Capture the cell that displays the provided text and extract its (x, y) central coordinate. 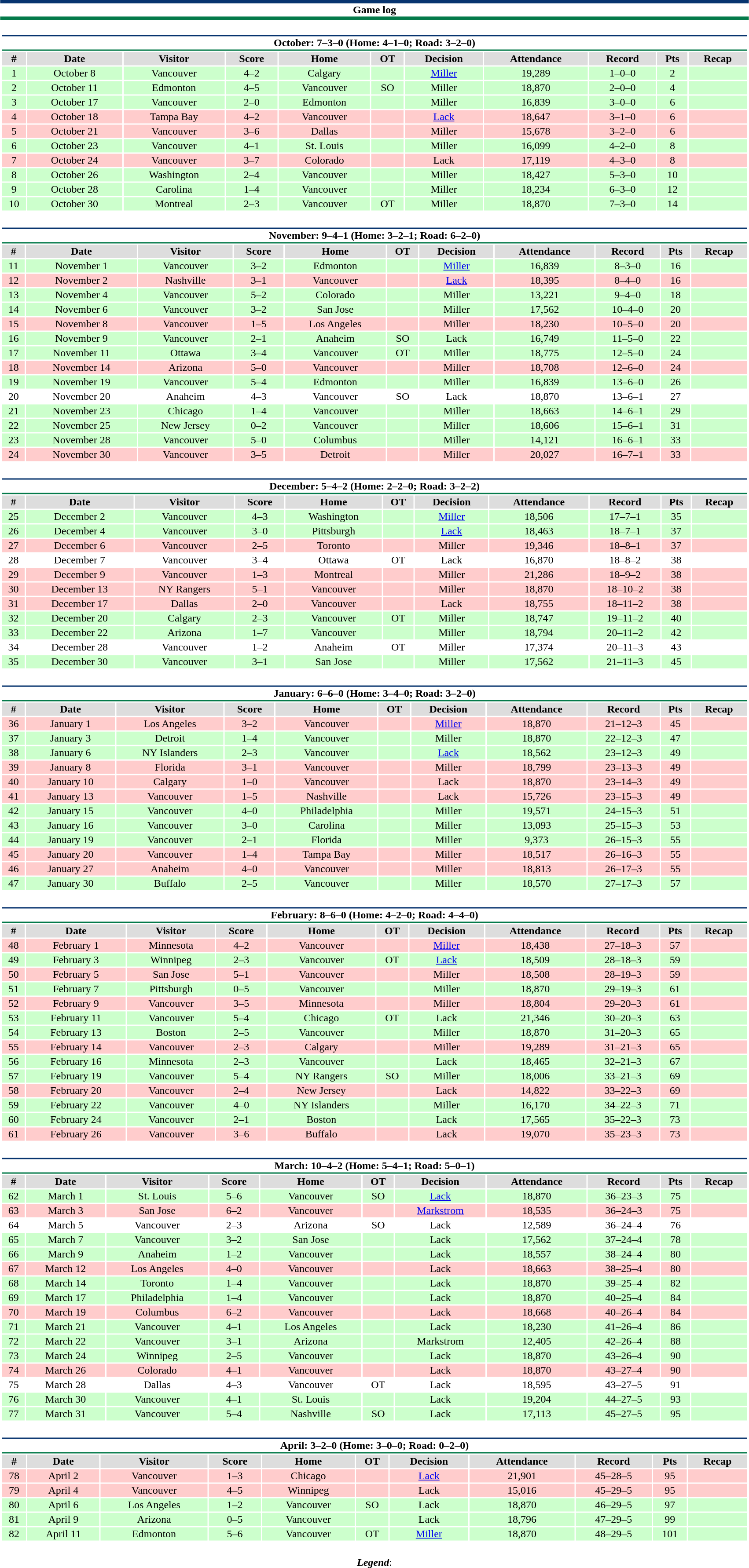
54 (13, 1032)
46 (13, 869)
18,506 (539, 517)
12,589 (537, 1225)
March 12 (66, 1269)
November 8 (81, 324)
18,794 (539, 633)
March 5 (66, 1225)
20–11–3 (625, 647)
January 19 (70, 840)
February 16 (76, 1061)
February 26 (76, 1134)
January 15 (70, 811)
February: 8–6–0 (Home: 4–2–0; Road: 4–4–0) (374, 915)
January 16 (70, 826)
14,822 (535, 1090)
November 25 (81, 425)
February 22 (76, 1105)
15,016 (522, 1491)
3–1–0 (622, 117)
13,093 (536, 826)
February 9 (76, 1003)
16,099 (536, 146)
48–29–5 (613, 1534)
42–26–4 (624, 1341)
58 (13, 1090)
Game log (374, 10)
December 30 (79, 662)
18,708 (545, 367)
10–4–0 (628, 309)
18,395 (545, 280)
79 (14, 1491)
December 4 (79, 531)
April 4 (63, 1491)
29–19–3 (623, 989)
52 (13, 1003)
December 28 (79, 647)
77 (13, 1414)
18,465 (535, 1061)
32 (13, 618)
3–2–0 (622, 132)
4–2–0 (622, 146)
5–3–0 (622, 175)
16,749 (545, 338)
18,234 (536, 190)
36–24–3 (624, 1211)
January 10 (70, 782)
86 (676, 1327)
23–13–3 (624, 768)
31–20–3 (623, 1032)
36 (13, 724)
November 30 (81, 454)
October 21 (74, 132)
March 24 (66, 1356)
0–2 (259, 425)
56 (13, 1061)
70 (13, 1312)
43–26–4 (624, 1356)
March 22 (66, 1341)
97 (670, 1505)
6–3–0 (622, 190)
December 7 (79, 560)
18,595 (537, 1385)
23–15–3 (624, 797)
40–26–4 (624, 1312)
23–14–3 (624, 782)
19,571 (536, 811)
March 17 (66, 1298)
44–27–5 (624, 1399)
October 30 (74, 204)
November 11 (81, 353)
48 (13, 945)
18–7–1 (625, 531)
October 18 (74, 117)
18,557 (537, 1254)
43–27–5 (624, 1385)
12–6–0 (628, 367)
4–3–0 (622, 161)
November 6 (81, 309)
October 8 (74, 73)
18,799 (536, 768)
18,570 (536, 884)
18,509 (535, 960)
33–22–3 (623, 1090)
9,373 (536, 840)
18–8–1 (625, 546)
17 (13, 353)
60 (13, 1119)
16–6–1 (628, 440)
18,747 (539, 618)
November 23 (81, 411)
19,070 (535, 1134)
33–21–3 (623, 1076)
88 (676, 1341)
January 3 (70, 738)
41–26–4 (624, 1327)
17,565 (535, 1119)
21–12–3 (624, 724)
11 (13, 266)
23 (13, 440)
November 2 (81, 280)
October: 7–3–0 (Home: 4–1–0; Road: 3–2–0) (374, 43)
October 17 (74, 102)
February 1 (76, 945)
72 (13, 1341)
March 19 (66, 1312)
18,755 (539, 604)
36–24–4 (624, 1225)
January 6 (70, 753)
March 21 (66, 1327)
21,901 (522, 1476)
January 8 (70, 768)
April 6 (63, 1505)
99 (670, 1520)
45–28–5 (613, 1476)
18–10–2 (625, 589)
February 24 (76, 1119)
25–15–3 (624, 826)
45–27–5 (624, 1414)
April 2 (63, 1476)
January 13 (70, 797)
November: 9–4–1 (Home: 3–2–1; Road: 6–2–0) (374, 236)
26–16–3 (624, 855)
December 9 (79, 575)
November 4 (81, 295)
1 (14, 73)
41 (13, 797)
32–21–3 (623, 1061)
November 1 (81, 266)
December 20 (79, 618)
14,121 (545, 440)
18–11–2 (625, 604)
March 14 (66, 1283)
November 9 (81, 338)
21,286 (539, 575)
19–11–2 (625, 618)
91 (676, 1385)
25 (13, 517)
18,813 (536, 869)
28 (13, 560)
66 (13, 1254)
21 (13, 411)
8–3–0 (628, 266)
February 20 (76, 1090)
68 (13, 1283)
8–4–0 (628, 280)
December 2 (79, 517)
40–25–4 (624, 1298)
36–23–3 (624, 1196)
March 3 (66, 1211)
March 9 (66, 1254)
17–7–1 (625, 517)
November 14 (81, 367)
11–5–0 (628, 338)
39–25–4 (624, 1283)
34 (13, 647)
38–25–4 (624, 1269)
23–12–3 (624, 753)
45–29–5 (613, 1491)
21,346 (535, 1018)
16,170 (535, 1105)
18,647 (536, 117)
21–11–3 (625, 662)
February 14 (76, 1047)
20–11–2 (625, 633)
18,427 (536, 175)
34–22–3 (623, 1105)
12,405 (537, 1341)
November 19 (81, 382)
November 28 (81, 440)
16–7–1 (628, 454)
18,562 (536, 753)
5 (14, 132)
29–20–3 (623, 1003)
March 26 (66, 1370)
November 20 (81, 396)
18,517 (536, 855)
27–18–3 (623, 945)
March: 10–4–2 (Home: 5–4–1; Road: 5–0–1) (374, 1166)
13 (13, 295)
December 17 (79, 604)
January 20 (70, 855)
35–22–3 (623, 1119)
February 7 (76, 989)
5–2 (259, 295)
18–8–2 (625, 560)
15–6–1 (628, 425)
December: 5–4–2 (Home: 2–2–0; Road: 3–2–2) (374, 486)
October 28 (74, 190)
October 26 (74, 175)
15 (13, 324)
2–0–0 (622, 88)
101 (670, 1534)
October 11 (74, 88)
January: 6–6–0 (Home: 3–4–0; Road: 3–2–0) (374, 693)
7–3–0 (622, 204)
3 (14, 102)
January 27 (70, 869)
27–17–3 (624, 884)
28–19–3 (623, 974)
35–23–3 (623, 1134)
9–4–0 (628, 295)
9 (14, 190)
81 (14, 1520)
14–6–1 (628, 411)
March 31 (66, 1414)
March 28 (66, 1385)
13,221 (545, 295)
12–5–0 (628, 353)
October 23 (74, 146)
January 1 (70, 724)
26–17–3 (624, 869)
93 (676, 1399)
47–29–5 (613, 1520)
15,726 (536, 797)
1–7 (260, 633)
18,775 (545, 353)
13–6–0 (628, 382)
1–0–0 (622, 73)
46–29–5 (613, 1505)
18,006 (535, 1076)
10–5–0 (628, 324)
20,027 (545, 454)
1–0 (250, 782)
30–20–3 (623, 1018)
18,606 (545, 425)
April: 3–2–0 (Home: 3–0–0; Road: 0–2–0) (374, 1445)
37–24–4 (624, 1240)
January 30 (70, 884)
February 5 (76, 974)
18,463 (539, 531)
February 13 (76, 1032)
April 11 (63, 1534)
43–27–4 (624, 1370)
50 (13, 974)
October 24 (74, 161)
February 3 (76, 960)
62 (13, 1196)
December 6 (79, 546)
3–0–0 (622, 102)
44 (13, 840)
22–12–3 (624, 738)
24–15–3 (624, 811)
18,804 (535, 1003)
18,508 (535, 974)
74 (13, 1370)
February 19 (76, 1076)
17,113 (537, 1414)
28–18–3 (623, 960)
17,119 (536, 161)
31–21–3 (623, 1047)
3–7 (252, 161)
March 30 (66, 1399)
18,668 (537, 1312)
19,346 (539, 546)
26–15–3 (624, 840)
64 (13, 1225)
18,535 (537, 1211)
13–6–1 (628, 396)
18,438 (535, 945)
39 (13, 768)
February 11 (76, 1018)
16,870 (539, 560)
19 (13, 382)
December 13 (79, 589)
March 1 (66, 1196)
30 (13, 589)
19,204 (537, 1399)
15,678 (536, 132)
17,374 (539, 647)
18,796 (522, 1520)
18–9–2 (625, 575)
April 9 (63, 1520)
38–24–4 (624, 1254)
March 7 (66, 1240)
7 (14, 161)
December 22 (79, 633)
